Output the [X, Y] coordinate of the center of the cell containing the given text.  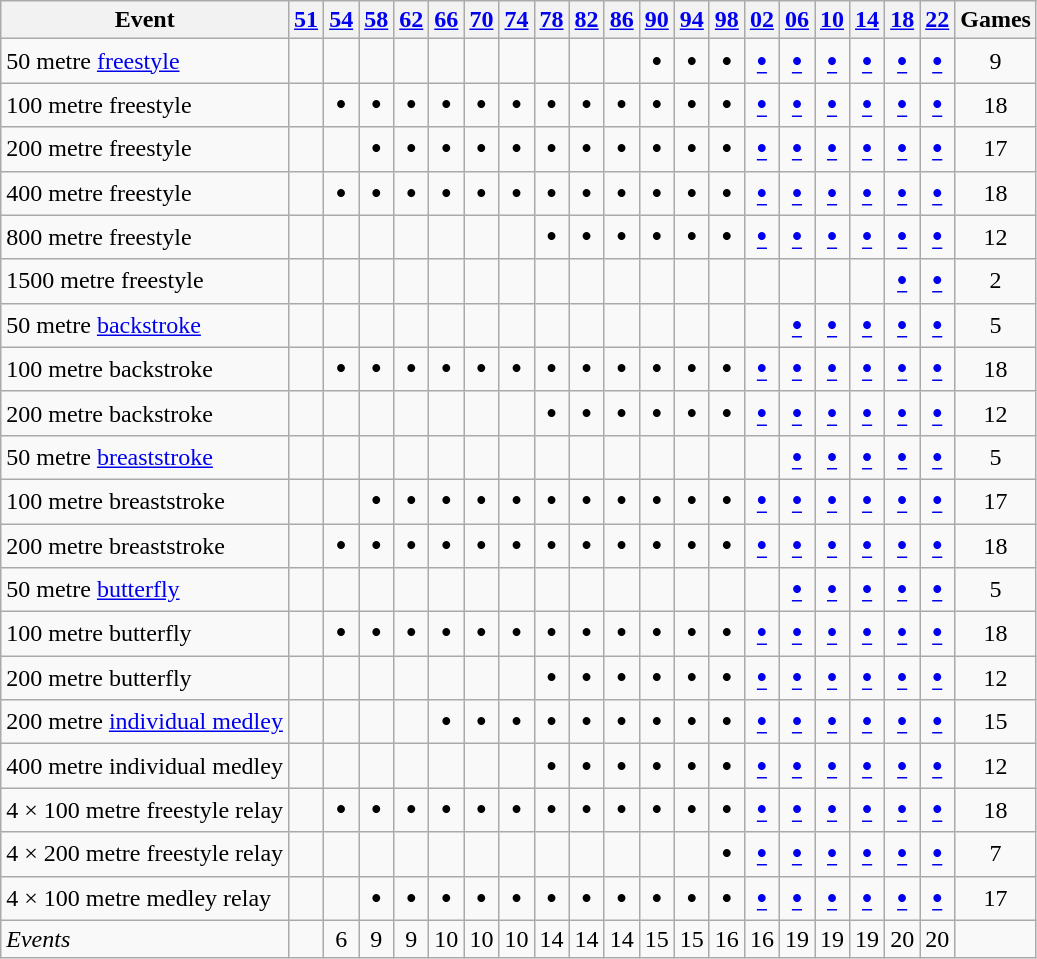
02 [762, 20]
200 metre backstroke [145, 413]
6 [342, 939]
200 metre freestyle [145, 149]
82 [586, 20]
78 [552, 20]
Event [145, 20]
100 metre butterfly [145, 634]
86 [622, 20]
1500 metre freestyle [145, 281]
4 × 200 metre freestyle relay [145, 854]
100 metre freestyle [145, 105]
200 metre individual medley [145, 722]
58 [376, 20]
Events [145, 939]
50 metre backstroke [145, 325]
54 [342, 20]
200 metre butterfly [145, 678]
4 × 100 metre medley relay [145, 898]
2 [996, 281]
100 metre backstroke [145, 369]
74 [516, 20]
62 [412, 20]
90 [656, 20]
7 [996, 854]
400 metre individual medley [145, 766]
200 metre breaststroke [145, 546]
400 metre freestyle [145, 193]
50 metre breaststroke [145, 457]
94 [692, 20]
98 [726, 20]
800 metre freestyle [145, 237]
50 metre butterfly [145, 590]
66 [446, 20]
4 × 100 metre freestyle relay [145, 810]
50 metre freestyle [145, 61]
Games [996, 20]
51 [306, 20]
06 [796, 20]
70 [482, 20]
100 metre breaststroke [145, 501]
22 [938, 20]
